Determine the (X, Y) coordinate at the center of the cell enclosing the given text.  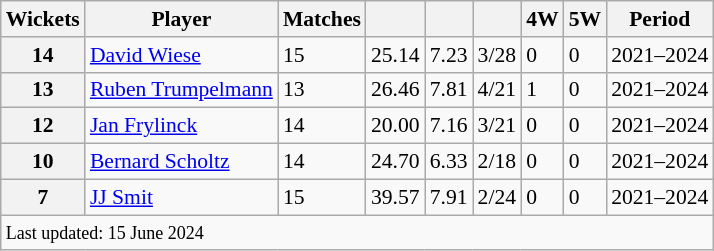
Bernard Scholtz (182, 162)
7.23 (449, 55)
Wickets (43, 19)
12 (43, 126)
25.14 (396, 55)
7 (43, 197)
1 (542, 90)
24.70 (396, 162)
Jan Frylinck (182, 126)
JJ Smit (182, 197)
10 (43, 162)
6.33 (449, 162)
7.16 (449, 126)
Period (660, 19)
4W (542, 19)
5W (586, 19)
3/28 (498, 55)
7.91 (449, 197)
2/18 (498, 162)
7.81 (449, 90)
4/21 (498, 90)
Player (182, 19)
Last updated: 15 June 2024 (358, 233)
Ruben Trumpelmann (182, 90)
3/21 (498, 126)
20.00 (396, 126)
39.57 (396, 197)
26.46 (396, 90)
Matches (322, 19)
David Wiese (182, 55)
2/24 (498, 197)
